From the cell containing the given text, extract its center point as (X, Y) coordinate. 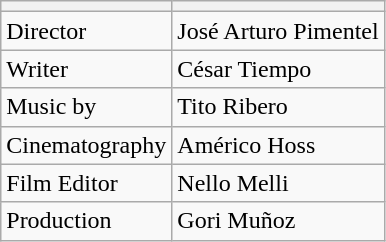
César Tiempo (278, 69)
Cinematography (86, 145)
Tito Ribero (278, 107)
Production (86, 221)
Music by (86, 107)
Director (86, 31)
José Arturo Pimentel (278, 31)
Américo Hoss (278, 145)
Nello Melli (278, 183)
Writer (86, 69)
Film Editor (86, 183)
Gori Muñoz (278, 221)
